Locate the cell with the specified text and output its [X, Y] center coordinate. 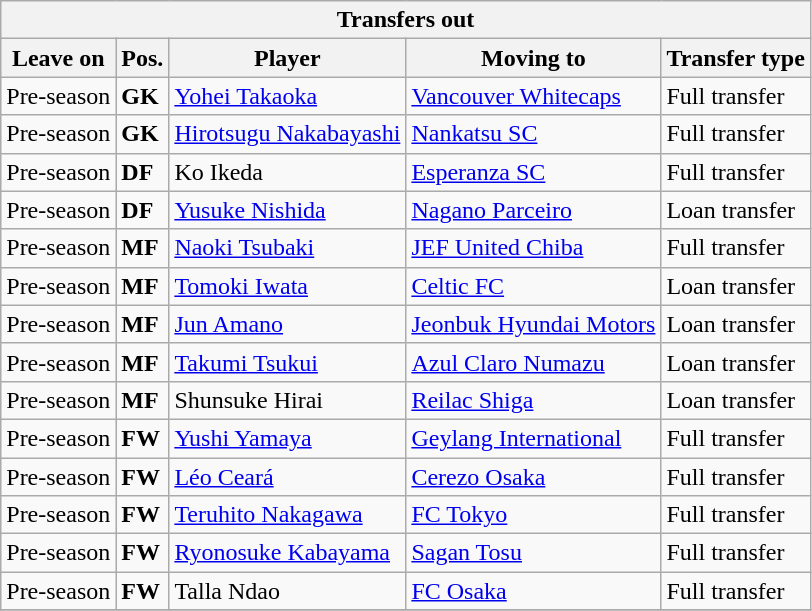
Player [288, 58]
Cerezo Osaka [534, 477]
Leave on [58, 58]
Shunsuke Hirai [288, 400]
Naoki Tsubaki [288, 248]
Talla Ndao [288, 591]
Yushi Yamaya [288, 438]
Pos. [142, 58]
Takumi Tsukui [288, 362]
Moving to [534, 58]
FC Osaka [534, 591]
Jun Amano [288, 324]
Léo Ceará [288, 477]
Vancouver Whitecaps [534, 96]
Tomoki Iwata [288, 286]
Transfers out [406, 20]
Nagano Parceiro [534, 210]
Reilac Shiga [534, 400]
Ko Ikeda [288, 172]
Geylang International [534, 438]
Yohei Takaoka [288, 96]
Nankatsu SC [534, 134]
Esperanza SC [534, 172]
Jeonbuk Hyundai Motors [534, 324]
JEF United Chiba [534, 248]
FC Tokyo [534, 515]
Ryonosuke Kabayama [288, 553]
Hirotsugu Nakabayashi [288, 134]
Yusuke Nishida [288, 210]
Teruhito Nakagawa [288, 515]
Sagan Tosu [534, 553]
Transfer type [736, 58]
Azul Claro Numazu [534, 362]
Celtic FC [534, 286]
